Search for the cell housing the specified text and yield its (X, Y) center coordinate. 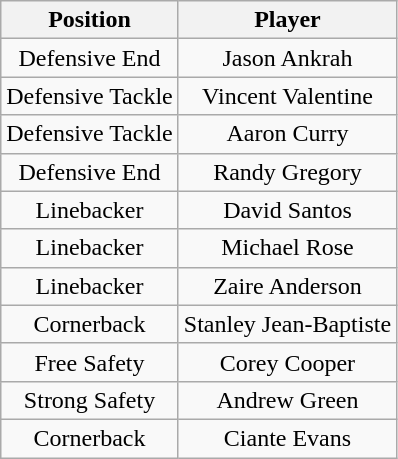
Stanley Jean-Baptiste (287, 324)
Michael Rose (287, 248)
Position (90, 20)
Andrew Green (287, 400)
Vincent Valentine (287, 96)
Corey Cooper (287, 362)
Ciante Evans (287, 438)
David Santos (287, 210)
Zaire Anderson (287, 286)
Player (287, 20)
Aaron Curry (287, 134)
Randy Gregory (287, 172)
Free Safety (90, 362)
Jason Ankrah (287, 58)
Strong Safety (90, 400)
